Pinpoint the cell where the given text exists, returning its [x, y] midpoint coordinate. 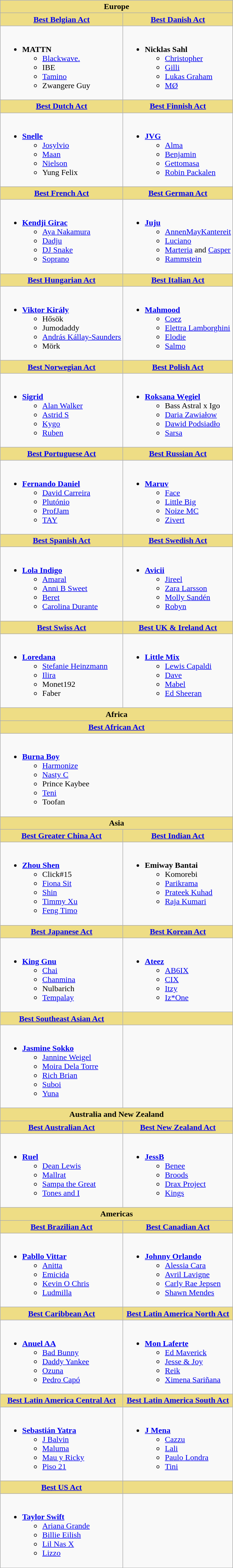
JujuAnnenMayKantereitLucianoMarteria and CasperRammstein [178, 237]
Australia and New Zealand [116, 1114]
Best Brazilian Act [62, 1227]
Best Norwegian Act [62, 367]
Best Russian Act [178, 454]
Zhou ShenClick#15Fiona SitShinTimmy XuFeng Timo [62, 884]
Best Greater China Act [62, 836]
RuelDean LewisMallratSampa the GreatTones and I [62, 1170]
Best Finnish Act [178, 106]
Jasmine SokkoJannine WeigelMoira Dela TorreRich BrianSuboiYuna [62, 1066]
Best Belgian Act [62, 19]
AteezAB6IXCIXItzyIz*One [178, 975]
JessBBeneeBroodsDrax ProjectKings [178, 1170]
MaruvFaceLittle BigNoize MCZivert [178, 497]
AviciiJireelZara LarssonMolly SandénRobyn [178, 584]
LoredanaStefanie HeinzmannIliraMonet192Faber [62, 671]
Best Latin America South Act [178, 1400]
Best Dutch Act [62, 106]
SnelleJosylvioMaanNielsonYung Felix [62, 149]
Best German Act [178, 193]
SigridAlan WalkerAstrid SKygoRuben [62, 410]
Best Canadian Act [178, 1227]
Pabllo VittarAnittaEmicidaKevin O ChrisLudmilla [62, 1270]
Taylor SwiftAriana GrandeBillie EilishLil Nas XLizzo [62, 1530]
Asia [116, 823]
Best Spanish Act [62, 541]
Best UK & Ireland Act [178, 627]
Europe [116, 7]
Johnny OrlandoAlessia CaraAvril LavigneCarly Rae JepsenShawn Mendes [178, 1270]
Burna BoyHarmonizeNasty CPrince KaybeeTeniToofan [116, 775]
Best Danish Act [178, 19]
Best French Act [62, 193]
Americas [116, 1214]
Sebastián YatraJ BalvinMalumaMau y RickyPiso 21 [62, 1444]
Best Swedish Act [178, 541]
King GnuChaiChanminaNulbarichTempalay [62, 975]
Best Australian Act [62, 1127]
Mon LaferteEd MaverickJesse & JoyReikXimena Sariñana [178, 1357]
Best Portuguese Act [62, 454]
Nicklas SahlChristopherGilliLukas GrahamMØ [178, 63]
Fernando DanielDavid CarreiraPlutónioProfJamTAY [62, 497]
Best Indian Act [178, 836]
Best Latin America Central Act [62, 1400]
J MenaCazzuLaliPaulo LondraTini [178, 1444]
Lola IndigoAmaralAnni B SweetBeretCarolina Durante [62, 584]
Best Polish Act [178, 367]
Best Italian Act [178, 280]
Best New Zealand Act [178, 1127]
Best Caribbean Act [62, 1314]
MATTNBlackwave.IBETaminoZwangere Guy [62, 63]
Best African Act [116, 727]
Roksana WęgielBass Astral x IgoDaria ZawiałowDawid PodsiadłoSarsa [178, 410]
Best Korean Act [178, 931]
Viktor KirályHősökJumodaddyAndrás Kállay-SaundersMörk [62, 323]
Best Swiss Act [62, 627]
Best Latin America North Act [178, 1314]
JVGAlmaBenjaminGettomasaRobin Packalen [178, 149]
Best Southeast Asian Act [62, 1018]
Emiway BantaiKomorebiParikramaPrateek KuhadRaja Kumari [178, 884]
Anuel AABad BunnyDaddy YankeeOzunaPedro Capó [62, 1357]
Kendji GiracAya NakamuraDadjuDJ SnakeSoprano [62, 237]
Best Japanese Act [62, 931]
Africa [116, 714]
Little MixLewis CapaldiDaveMabelEd Sheeran [178, 671]
Best Hungarian Act [62, 280]
Best US Act [62, 1487]
MahmoodCoezElettra LamborghiniElodieSalmo [178, 323]
